For the text-containing cell, return its midpoint in (X, Y) coordinate format. 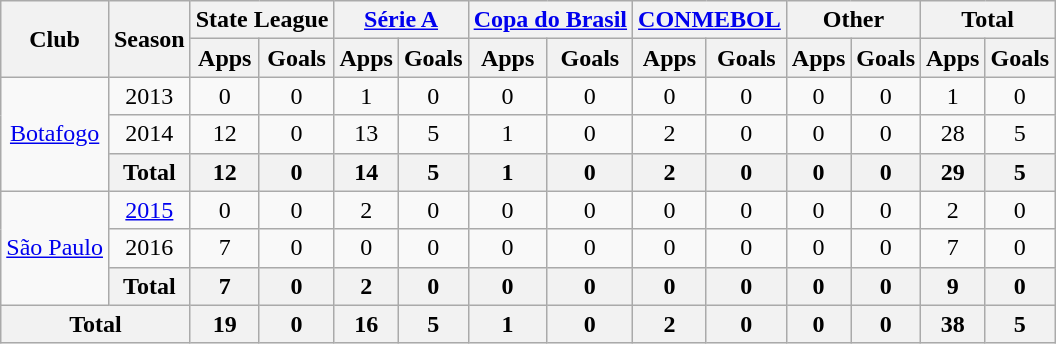
Season (149, 39)
2013 (149, 96)
2016 (149, 248)
9 (953, 286)
16 (366, 324)
Botafogo (55, 134)
State League (262, 20)
Série A (401, 20)
Other (853, 20)
Copa do Brasil (550, 20)
CONMEBOL (710, 20)
19 (224, 324)
28 (953, 134)
14 (366, 172)
13 (366, 134)
2014 (149, 134)
38 (953, 324)
Club (55, 39)
2015 (149, 210)
São Paulo (55, 248)
29 (953, 172)
